For the text-containing cell, return its midpoint in (x, y) coordinate format. 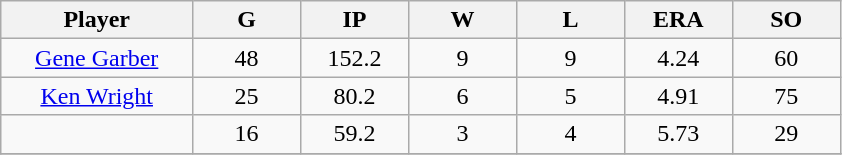
W (462, 20)
16 (247, 134)
4 (570, 134)
4.24 (678, 58)
5 (570, 96)
4.91 (678, 96)
29 (786, 134)
152.2 (355, 58)
G (247, 20)
3 (462, 134)
IP (355, 20)
Player (97, 20)
80.2 (355, 96)
Gene Garber (97, 58)
ERA (678, 20)
48 (247, 58)
59.2 (355, 134)
5.73 (678, 134)
SO (786, 20)
25 (247, 96)
60 (786, 58)
75 (786, 96)
6 (462, 96)
Ken Wright (97, 96)
L (570, 20)
